Return the (x, y) coordinate for the center point of the cell that contains the specified text.  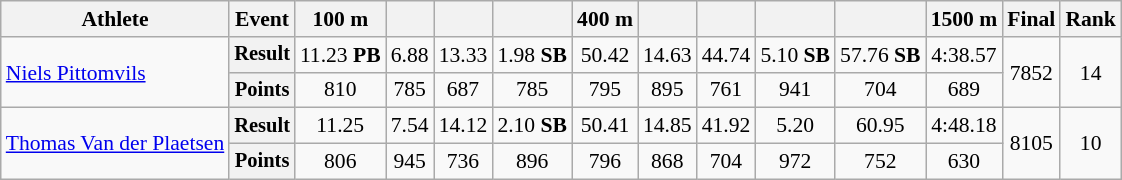
11.25 (340, 126)
795 (605, 90)
57.76 SB (880, 55)
945 (410, 162)
11.23 PB (340, 55)
2.10 SB (532, 126)
4:38.57 (964, 55)
100 m (340, 19)
14.12 (464, 126)
14.85 (668, 126)
941 (795, 90)
687 (464, 90)
4:48.18 (964, 126)
630 (964, 162)
Niels Pittomvils (116, 72)
752 (880, 162)
896 (532, 162)
8105 (1031, 144)
810 (340, 90)
Event (262, 19)
689 (964, 90)
6.88 (410, 55)
972 (795, 162)
5.20 (795, 126)
14.63 (668, 55)
806 (340, 162)
1.98 SB (532, 55)
Thomas Van der Plaetsen (116, 144)
796 (605, 162)
Final (1031, 19)
895 (668, 90)
14 (1090, 72)
Athlete (116, 19)
761 (726, 90)
1500 m (964, 19)
7852 (1031, 72)
Rank (1090, 19)
41.92 (726, 126)
50.42 (605, 55)
868 (668, 162)
736 (464, 162)
7.54 (410, 126)
10 (1090, 144)
400 m (605, 19)
13.33 (464, 55)
50.41 (605, 126)
44.74 (726, 55)
5.10 SB (795, 55)
60.95 (880, 126)
